Identify which cell holds the provided text, then report its [x, y] central coordinate. 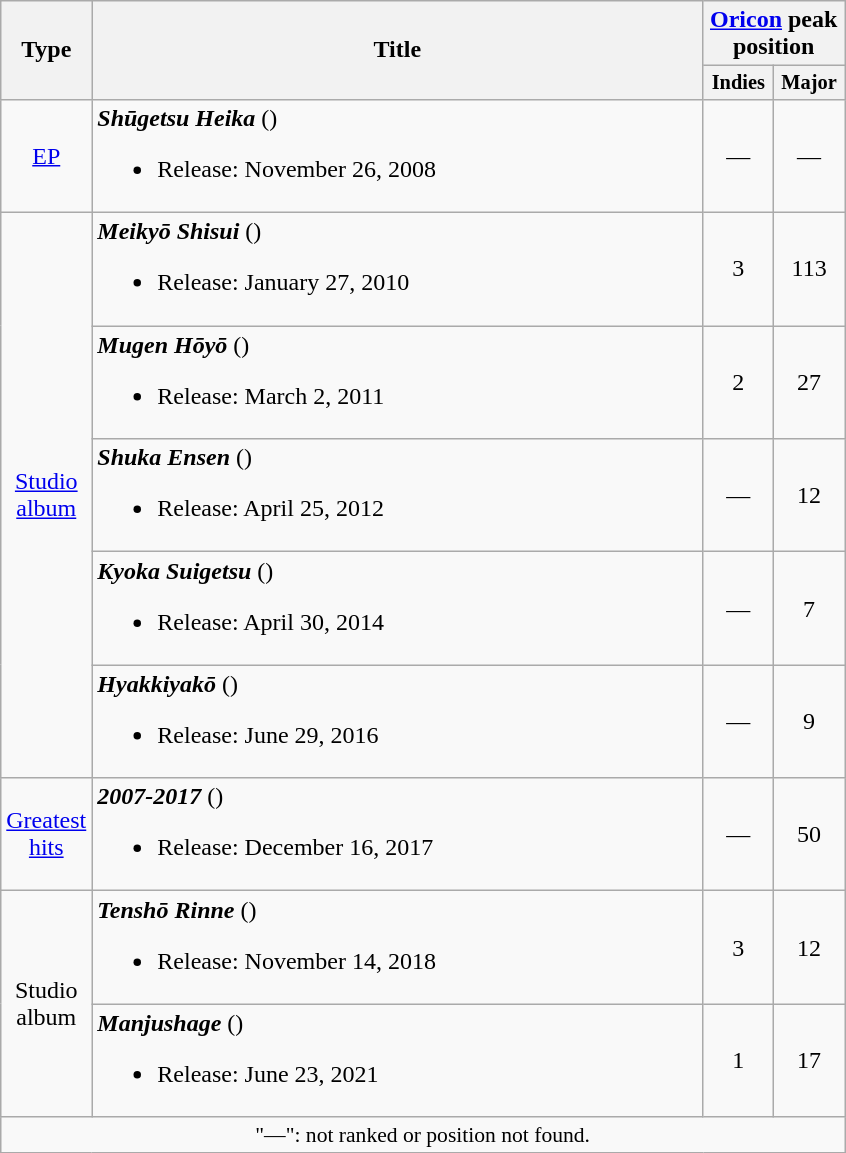
Title [398, 50]
7 [810, 608]
Oricon peak position [774, 34]
50 [810, 834]
9 [810, 722]
Mugen Hōyō ()Release: March 2, 2011 [398, 382]
Indies [738, 83]
Manjushage ()Release: June 23, 2021 [398, 1060]
17 [810, 1060]
2 [738, 382]
Meikyō Shisui ()Release: January 27, 2010 [398, 270]
2007-2017 ()Release: December 16, 2017 [398, 834]
Kyoka Suigetsu ()Release: April 30, 2014 [398, 608]
Shuka Ensen ()Release: April 25, 2012 [398, 496]
Greatest hits [46, 834]
Type [46, 50]
27 [810, 382]
"—": not ranked or position not found. [423, 1135]
1 [738, 1060]
Major [810, 83]
Tenshō Rinne ()Release: November 14, 2018 [398, 948]
Shūgetsu Heika ()Release: November 26, 2008 [398, 156]
Hyakkiyakō ()Release: June 29, 2016 [398, 722]
EP [46, 156]
113 [810, 270]
